Identify which cell holds the provided text, then report its [X, Y] central coordinate. 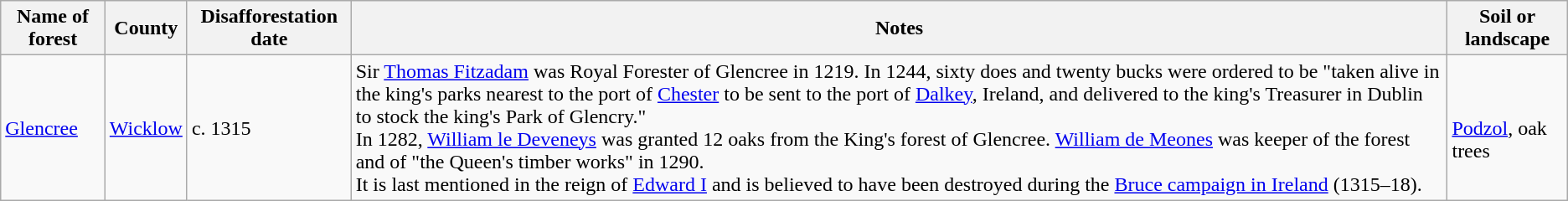
Podzol, oak trees [1508, 127]
Glencree [54, 127]
Disafforestation date [269, 28]
Soil or landscape [1508, 28]
Name of forest [54, 28]
Notes [900, 28]
c. 1315 [269, 127]
County [146, 28]
Wicklow [146, 127]
